Determine the (X, Y) coordinate at the center of the cell enclosing the given text.  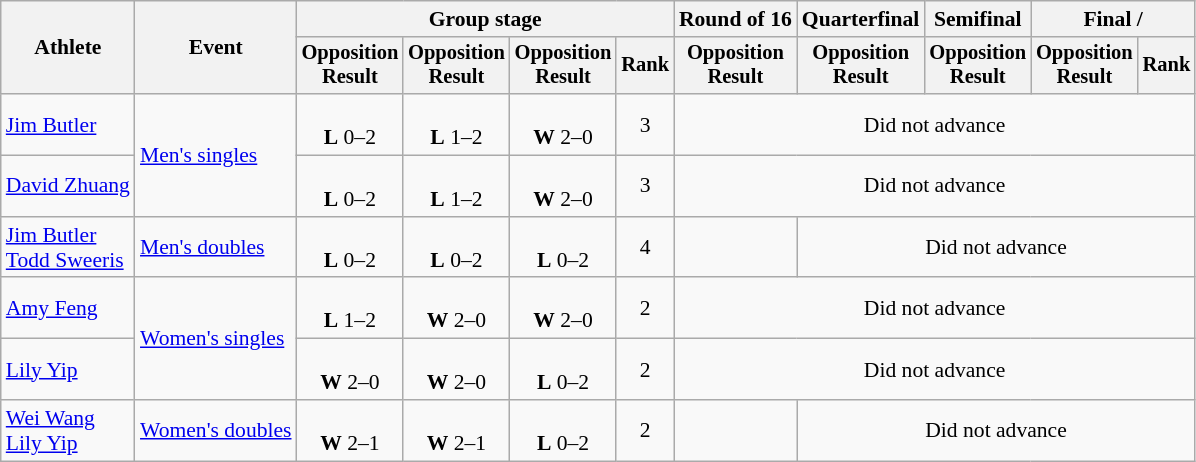
Men's doubles (216, 248)
Quarterfinal (861, 19)
4 (645, 248)
Athlete (68, 48)
Lily Yip (68, 370)
Round of 16 (736, 19)
Jim Butler (68, 124)
Men's singles (216, 155)
Event (216, 48)
David Zhuang (68, 186)
Amy Feng (68, 308)
Women's doubles (216, 430)
Group stage (486, 19)
Women's singles (216, 339)
Wei WangLily Yip (68, 430)
Final / (1113, 19)
Semifinal (978, 19)
Jim ButlerTodd Sweeris (68, 248)
